Determine the (x, y) coordinate at the center of the cell enclosing the given text.  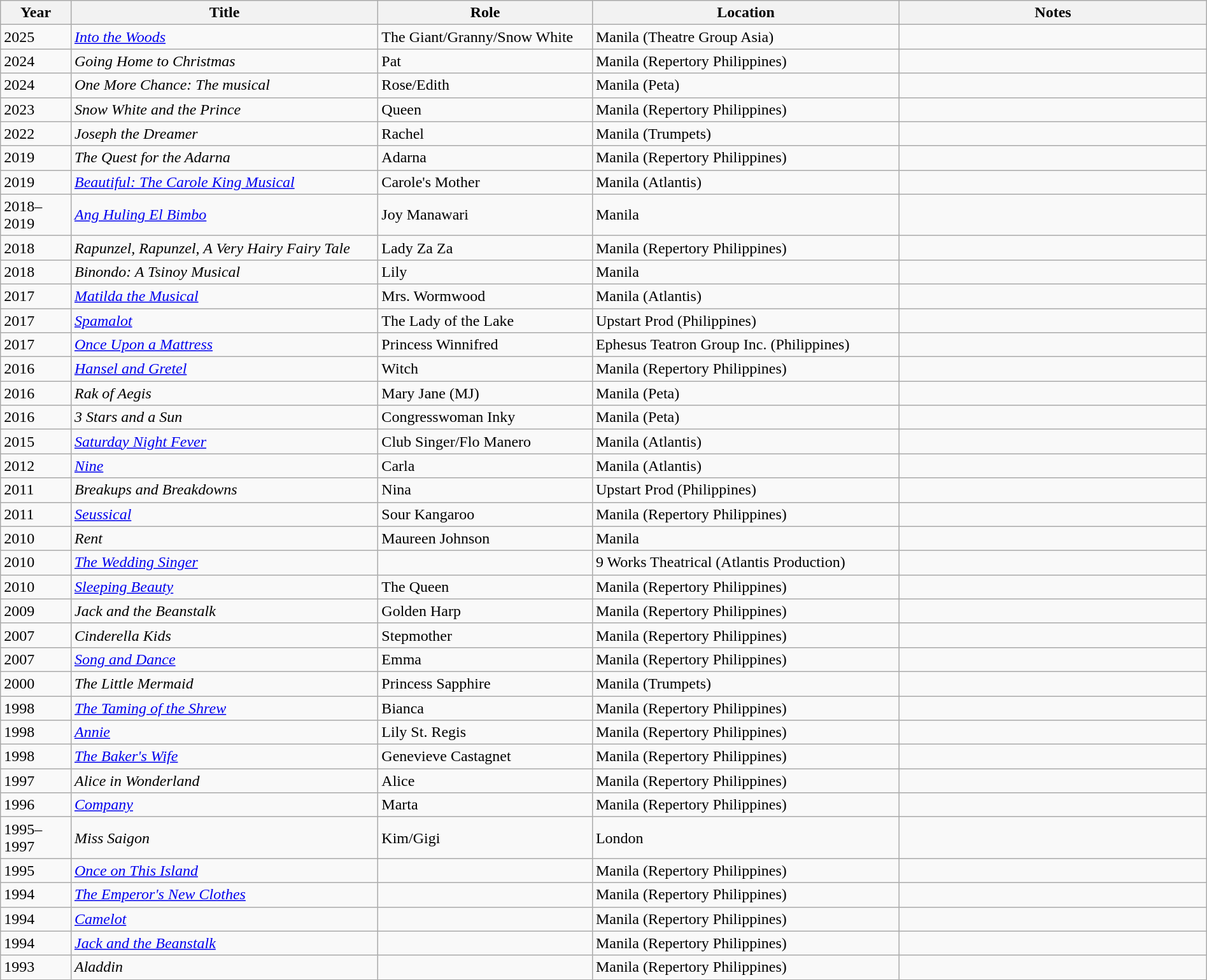
Nine (224, 466)
The Giant/Granny/Snow White (485, 37)
The Lady of the Lake (485, 320)
Beautiful: The Carole King Musical (224, 182)
2000 (36, 683)
Going Home to Christmas (224, 61)
Lily St. Regis (485, 732)
Carole's Mother (485, 182)
Saturday Night Fever (224, 442)
The Taming of the Shrew (224, 708)
Nina (485, 490)
1995 (36, 871)
Breakups and Breakdowns (224, 490)
Witch (485, 369)
Marta (485, 805)
Camelot (224, 919)
Joseph the Dreamer (224, 134)
Alice (485, 781)
Emma (485, 659)
Rent (224, 538)
Snow White and the Prince (224, 109)
Location (745, 13)
Cinderella Kids (224, 635)
Year (36, 13)
Hansel and Gretel (224, 369)
Adarna (485, 158)
2025 (36, 37)
Carla (485, 466)
Seussical (224, 514)
Alice in Wonderland (224, 781)
Queen (485, 109)
Song and Dance (224, 659)
Annie (224, 732)
Binondo: A Tsinoy Musical (224, 272)
2022 (36, 134)
Congresswoman Inky (485, 417)
The Baker's Wife (224, 757)
The Little Mermaid (224, 683)
The Wedding Singer (224, 563)
Once on This Island (224, 871)
Ephesus Teatron Group Inc. (Philippines) (745, 345)
Once Upon a Mattress (224, 345)
Matilda the Musical (224, 296)
Mrs. Wormwood (485, 296)
Joy Manawari (485, 215)
Princess Winnifred (485, 345)
Role (485, 13)
Into the Woods (224, 37)
Aladdin (224, 967)
Sleeping Beauty (224, 587)
Maureen Johnson (485, 538)
Kim/Gigi (485, 837)
The Emperor's New Clothes (224, 895)
3 Stars and a Sun (224, 417)
London (745, 837)
Notes (1053, 13)
Company (224, 805)
1996 (36, 805)
Miss Saigon (224, 837)
9 Works Theatrical (Atlantis Production) (745, 563)
2023 (36, 109)
Mary Jane (MJ) (485, 393)
Title (224, 13)
Bianca (485, 708)
Rak of Aegis (224, 393)
The Queen (485, 587)
Pat (485, 61)
Ang Huling El Bimbo (224, 215)
Rachel (485, 134)
Genevieve Castagnet (485, 757)
Princess Sapphire (485, 683)
2009 (36, 611)
1993 (36, 967)
Spamalot (224, 320)
2015 (36, 442)
2012 (36, 466)
Lily (485, 272)
One More Chance: The musical (224, 85)
Sour Kangaroo (485, 514)
Golden Harp (485, 611)
The Quest for the Adarna (224, 158)
2018–2019 (36, 215)
Rapunzel, Rapunzel, A Very Hairy Fairy Tale (224, 248)
Manila (Theatre Group Asia) (745, 37)
Rose/Edith (485, 85)
1997 (36, 781)
Lady Za Za (485, 248)
Stepmother (485, 635)
1995–1997 (36, 837)
Club Singer/Flo Manero (485, 442)
